Search for the cell housing the specified text and yield its (x, y) center coordinate. 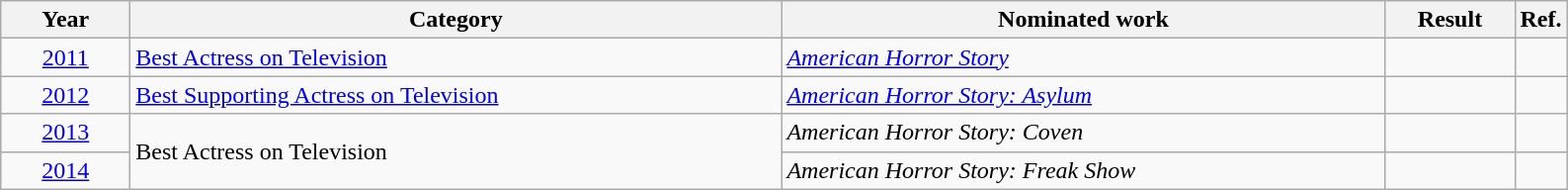
Nominated work (1083, 20)
2012 (65, 95)
2013 (65, 133)
Best Supporting Actress on Television (456, 95)
Category (456, 20)
American Horror Story: Asylum (1083, 95)
2014 (65, 170)
American Horror Story: Coven (1083, 133)
Result (1450, 20)
2011 (65, 57)
American Horror Story: Freak Show (1083, 170)
American Horror Story (1083, 57)
Ref. (1541, 20)
Year (65, 20)
